Capture the cell that displays the provided text and extract its (X, Y) central coordinate. 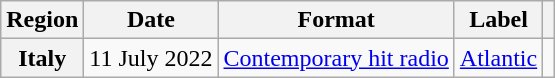
Region (42, 20)
11 July 2022 (151, 58)
Label (498, 20)
Contemporary hit radio (336, 58)
Format (336, 20)
Date (151, 20)
Atlantic (498, 58)
Italy (42, 58)
